Determine the (x, y) coordinate at the center of the cell enclosing the given text.  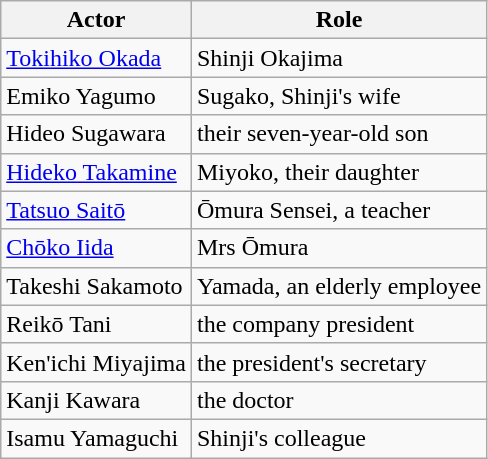
Yamada, an elderly employee (338, 286)
Role (338, 20)
Hideo Sugawara (96, 134)
Chōko Iida (96, 248)
their seven-year-old son (338, 134)
Tatsuo Saitō (96, 210)
the doctor (338, 400)
Miyoko, their daughter (338, 172)
Isamu Yamaguchi (96, 438)
Shinji Okajima (338, 58)
the company president (338, 324)
Mrs Ōmura (338, 248)
Emiko Yagumo (96, 96)
Ken'ichi Miyajima (96, 362)
Reikō Tani (96, 324)
Ōmura Sensei, a teacher (338, 210)
Tokihiko Okada (96, 58)
Kanji Kawara (96, 400)
Takeshi Sakamoto (96, 286)
Hideko Takamine (96, 172)
Actor (96, 20)
Shinji's colleague (338, 438)
Sugako, Shinji's wife (338, 96)
the president's secretary (338, 362)
